Determine the [x, y] coordinate at the center of the cell enclosing the given text.  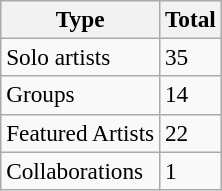
35 [191, 57]
1 [191, 170]
14 [191, 95]
Collaborations [80, 170]
Type [80, 19]
22 [191, 133]
Total [191, 19]
Featured Artists [80, 133]
Solo artists [80, 57]
Groups [80, 95]
